Return the [x, y] coordinate for the center point of the cell that contains the specified text.  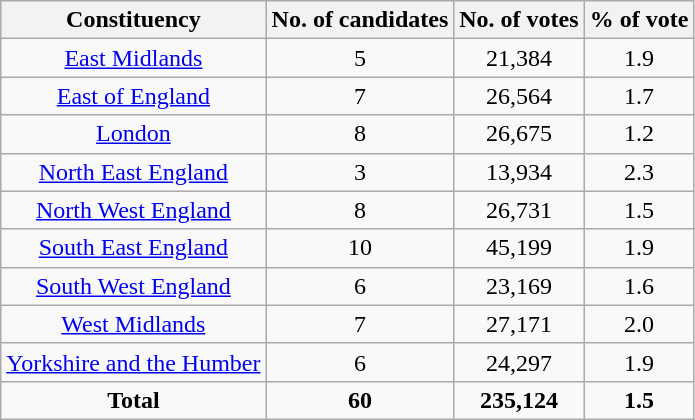
1.7 [639, 96]
No. of votes [519, 20]
East of England [134, 96]
East Midlands [134, 58]
2.0 [639, 324]
26,564 [519, 96]
London [134, 134]
South East England [134, 248]
27,171 [519, 324]
3 [360, 172]
1.2 [639, 134]
26,675 [519, 134]
Yorkshire and the Humber [134, 362]
13,934 [519, 172]
21,384 [519, 58]
Constituency [134, 20]
North East England [134, 172]
45,199 [519, 248]
60 [360, 400]
23,169 [519, 286]
South West England [134, 286]
West Midlands [134, 324]
26,731 [519, 210]
1.6 [639, 286]
10 [360, 248]
24,297 [519, 362]
No. of candidates [360, 20]
235,124 [519, 400]
Total [134, 400]
North West England [134, 210]
2.3 [639, 172]
% of vote [639, 20]
5 [360, 58]
